Identify which cell holds the provided text, then report its [x, y] central coordinate. 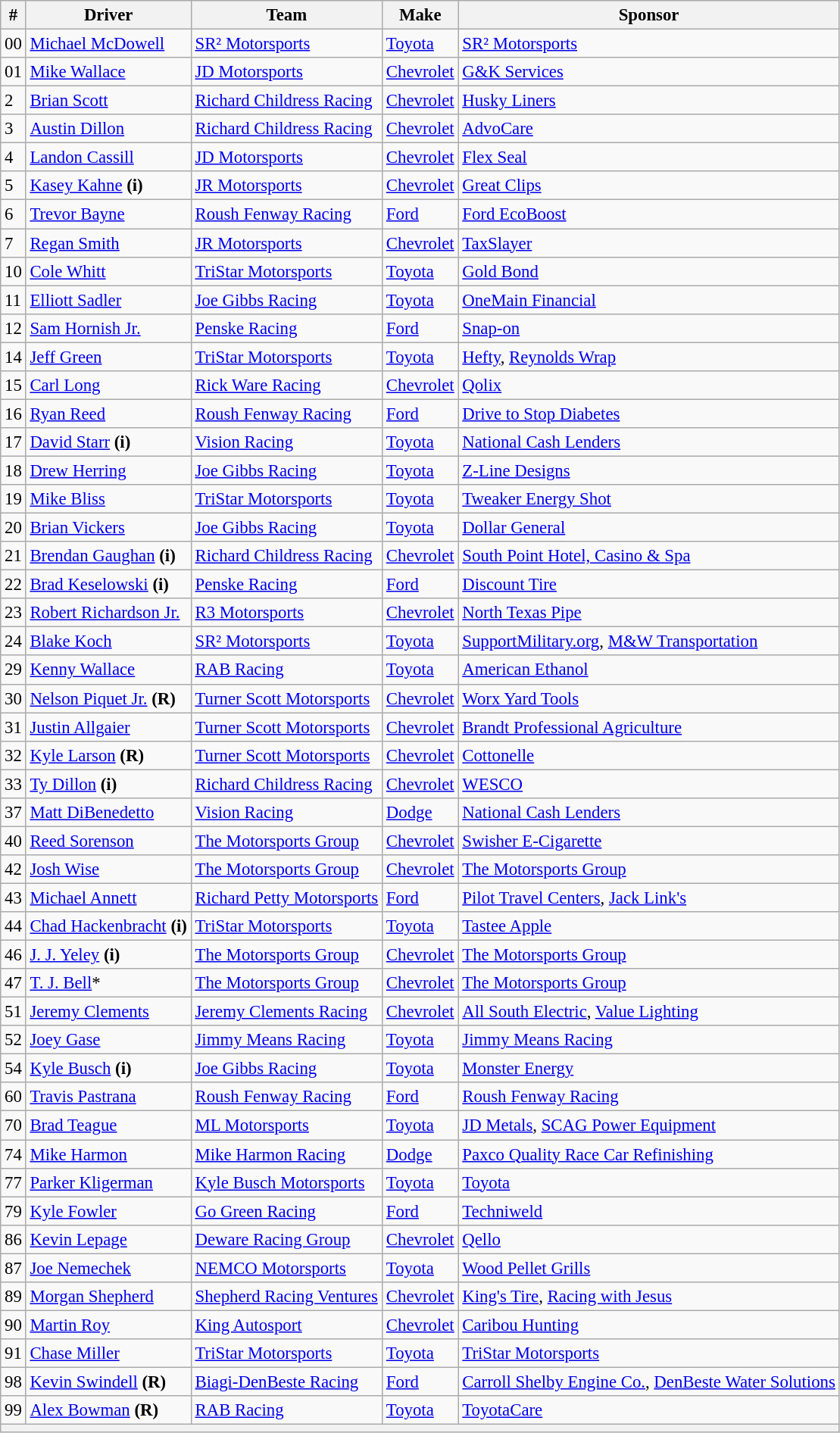
All South Electric, Value Lighting [648, 1012]
40 [14, 841]
Kyle Fowler [108, 1211]
Mike Wallace [108, 72]
4 [14, 158]
98 [14, 1381]
17 [14, 442]
Shepherd Racing Ventures [286, 1297]
Worx Yard Tools [648, 698]
22 [14, 585]
North Texas Pipe [648, 613]
Blake Koch [108, 642]
Reed Sorenson [108, 841]
Monster Energy [648, 1069]
Carroll Shelby Engine Co., DenBeste Water Solutions [648, 1381]
7 [14, 243]
Matt DiBenedetto [108, 813]
TaxSlayer [648, 243]
AdvoCare [648, 129]
32 [14, 755]
R3 Motorsports [286, 613]
91 [14, 1353]
Great Clips [648, 186]
South Point Hotel, Casino & Spa [648, 556]
42 [14, 869]
24 [14, 642]
51 [14, 1012]
19 [14, 499]
12 [14, 328]
Hefty, Reynolds Wrap [648, 357]
Qello [648, 1239]
79 [14, 1211]
Cottonelle [648, 755]
Brendan Gaughan (i) [108, 556]
Brandt Professional Agriculture [648, 727]
Kevin Lepage [108, 1239]
ToyotaCare [648, 1410]
Jeff Green [108, 357]
Drive to Stop Diabetes [648, 414]
Mike Bliss [108, 499]
60 [14, 1097]
Sam Hornish Jr. [108, 328]
Rick Ware Racing [286, 386]
86 [14, 1239]
Kyle Busch (i) [108, 1069]
00 [14, 44]
Alex Bowman (R) [108, 1410]
Team [286, 15]
King Autosport [286, 1325]
Ryan Reed [108, 414]
01 [14, 72]
Discount Tire [648, 585]
20 [14, 528]
Kasey Kahne (i) [108, 186]
31 [14, 727]
6 [14, 214]
Richard Petty Motorsports [286, 898]
Brad Keselowski (i) [108, 585]
47 [14, 983]
Parker Kligerman [108, 1182]
Morgan Shepherd [108, 1297]
Biagi-DenBeste Racing [286, 1381]
Kyle Larson (R) [108, 755]
Mike Harmon [108, 1154]
Ford EcoBoost [648, 214]
Kyle Busch Motorsports [286, 1182]
15 [14, 386]
ML Motorsports [286, 1125]
10 [14, 271]
Make [420, 15]
Chase Miller [108, 1353]
Tweaker Energy Shot [648, 499]
3 [14, 129]
G&K Services [648, 72]
Techniweld [648, 1211]
Brad Teague [108, 1125]
OneMain Financial [648, 300]
Brian Vickers [108, 528]
Regan Smith [108, 243]
Joe Nemechek [108, 1268]
77 [14, 1182]
Nelson Piquet Jr. (R) [108, 698]
Cole Whitt [108, 271]
WESCO [648, 784]
Deware Racing Group [286, 1239]
Drew Herring [108, 470]
Caribou Hunting [648, 1325]
Brian Scott [108, 101]
30 [14, 698]
Austin Dillon [108, 129]
JD Metals, SCAG Power Equipment [648, 1125]
Pilot Travel Centers, Jack Link's [648, 898]
18 [14, 470]
Flex Seal [648, 158]
5 [14, 186]
Joey Gase [108, 1040]
46 [14, 955]
Carl Long [108, 386]
NEMCO Motorsports [286, 1268]
Paxco Quality Race Car Refinishing [648, 1154]
Travis Pastrana [108, 1097]
Josh Wise [108, 869]
23 [14, 613]
44 [14, 926]
90 [14, 1325]
American Ethanol [648, 670]
21 [14, 556]
Mike Harmon Racing [286, 1154]
2 [14, 101]
T. J. Bell* [108, 983]
SupportMilitary.org, M&W Transportation [648, 642]
89 [14, 1297]
Justin Allgaier [108, 727]
Jeremy Clements [108, 1012]
Landon Cassill [108, 158]
Gold Bond [648, 271]
Michael Annett [108, 898]
David Starr (i) [108, 442]
70 [14, 1125]
54 [14, 1069]
Go Green Racing [286, 1211]
14 [14, 357]
Qolix [648, 386]
Chad Hackenbracht (i) [108, 926]
16 [14, 414]
J. J. Yeley (i) [108, 955]
Ty Dillon (i) [108, 784]
Michael McDowell [108, 44]
Jeremy Clements Racing [286, 1012]
Kevin Swindell (R) [108, 1381]
37 [14, 813]
Tastee Apple [648, 926]
Wood Pellet Grills [648, 1268]
Trevor Bayne [108, 214]
King's Tire, Racing with Jesus [648, 1297]
52 [14, 1040]
99 [14, 1410]
Dollar General [648, 528]
Z-Line Designs [648, 470]
43 [14, 898]
Robert Richardson Jr. [108, 613]
Elliott Sadler [108, 300]
Kenny Wallace [108, 670]
11 [14, 300]
29 [14, 670]
87 [14, 1268]
Martin Roy [108, 1325]
Snap-on [648, 328]
Sponsor [648, 15]
# [14, 15]
33 [14, 784]
Driver [108, 15]
74 [14, 1154]
Swisher E-Cigarette [648, 841]
Husky Liners [648, 101]
